Determine the (x, y) coordinate at the center of the cell enclosing the given text.  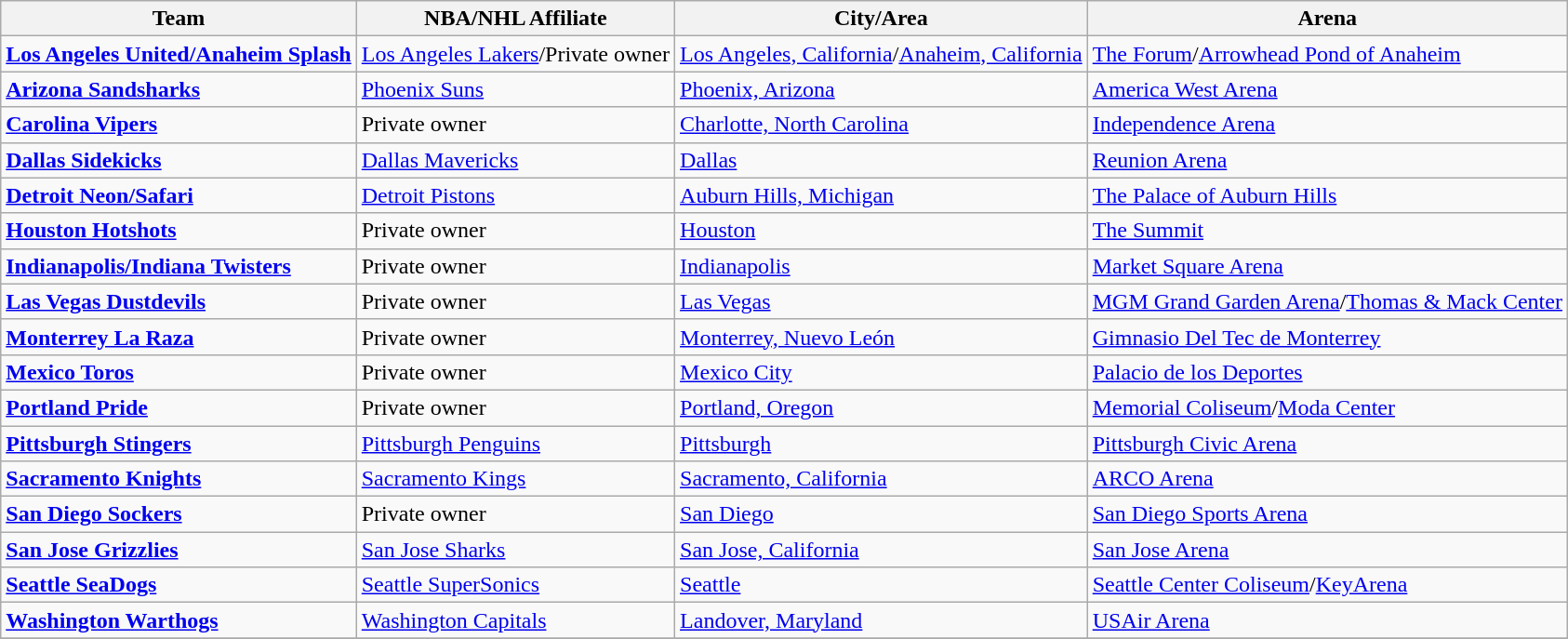
Charlotte, North Carolina (882, 125)
Seattle SuperSonics (515, 585)
Carolina Vipers (179, 125)
Las Vegas Dustdevils (179, 301)
Seattle (882, 585)
Gimnasio Del Tec de Monterrey (1327, 337)
Houston (882, 231)
Sacramento Kings (515, 479)
Arena (1327, 19)
Seattle SeaDogs (179, 585)
Palacio de los Deportes (1327, 372)
Dallas (882, 160)
Market Square Arena (1327, 266)
Las Vegas (882, 301)
Monterrey, Nuevo León (882, 337)
Dallas Mavericks (515, 160)
San Jose Grizzlies (179, 550)
Mexico Toros (179, 372)
The Palace of Auburn Hills (1327, 195)
Landover, Maryland (882, 620)
City/Area (882, 19)
Detroit Neon/Safari (179, 195)
Los Angeles United/Anaheim Splash (179, 54)
Phoenix Suns (515, 89)
Memorial Coliseum/Moda Center (1327, 407)
Pittsburgh Stingers (179, 444)
Phoenix, Arizona (882, 89)
Seattle Center Coliseum/KeyArena (1327, 585)
Portland Pride (179, 407)
Team (179, 19)
San Diego Sockers (179, 514)
Washington Capitals (515, 620)
NBA/NHL Affiliate (515, 19)
Indianapolis/Indiana Twisters (179, 266)
San Jose Sharks (515, 550)
Los Angeles, California/Anaheim, California (882, 54)
Pittsburgh Civic Arena (1327, 444)
San Jose, California (882, 550)
Sacramento Knights (179, 479)
Dallas Sidekicks (179, 160)
Sacramento, California (882, 479)
Detroit Pistons (515, 195)
Reunion Arena (1327, 160)
Indianapolis (882, 266)
Portland, Oregon (882, 407)
ARCO Arena (1327, 479)
San Diego (882, 514)
Los Angeles Lakers/Private owner (515, 54)
Mexico City (882, 372)
Washington Warthogs (179, 620)
San Jose Arena (1327, 550)
Independence Arena (1327, 125)
Pittsburgh (882, 444)
The Summit (1327, 231)
Auburn Hills, Michigan (882, 195)
Monterrey La Raza (179, 337)
Pittsburgh Penguins (515, 444)
San Diego Sports Arena (1327, 514)
USAir Arena (1327, 620)
America West Arena (1327, 89)
The Forum/Arrowhead Pond of Anaheim (1327, 54)
Arizona Sandsharks (179, 89)
Houston Hotshots (179, 231)
MGM Grand Garden Arena/Thomas & Mack Center (1327, 301)
